Output the (X, Y) coordinate of the center of the cell containing the given text.  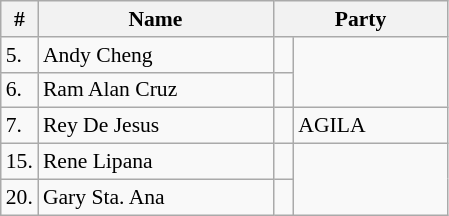
Rene Lipana (156, 162)
Name (156, 19)
6. (20, 90)
5. (20, 55)
7. (20, 126)
AGILA (370, 126)
Rey De Jesus (156, 126)
Gary Sta. Ana (156, 197)
Ram Alan Cruz (156, 90)
Party (360, 19)
Andy Cheng (156, 55)
20. (20, 197)
15. (20, 162)
# (20, 19)
